Output the (X, Y) coordinate of the center of the cell containing the given text.  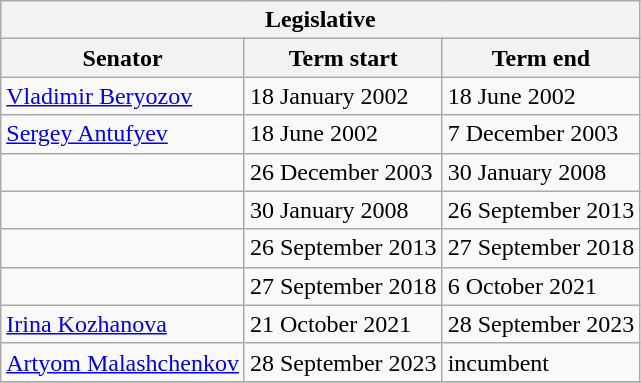
18 January 2002 (343, 96)
Senator (123, 58)
Term end (541, 58)
Irina Kozhanova (123, 324)
incumbent (541, 362)
Legislative (320, 20)
Term start (343, 58)
26 December 2003 (343, 172)
Sergey Antufyev (123, 134)
Vladimir Beryozov (123, 96)
7 December 2003 (541, 134)
21 October 2021 (343, 324)
6 October 2021 (541, 286)
Artyom Malashchenkov (123, 362)
